Find where the given text appears and provide that cell's center as [X, Y] coordinate. 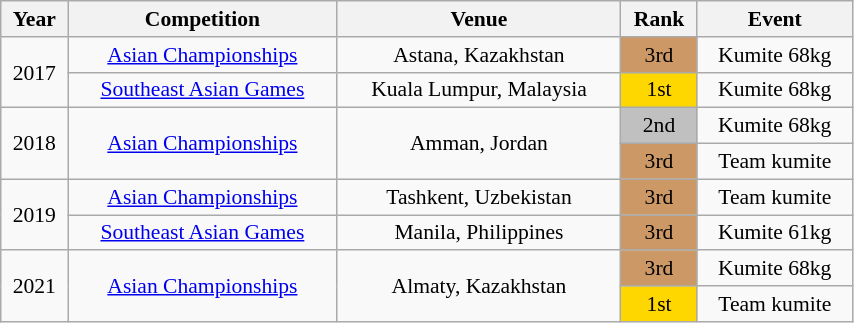
2nd [659, 126]
Manila, Philippines [479, 233]
2021 [34, 286]
Kumite 61kg [774, 233]
Year [34, 19]
Kuala Lumpur, Malaysia [479, 90]
Amman, Jordan [479, 144]
Rank [659, 19]
2017 [34, 72]
2019 [34, 214]
Tashkent, Uzbekistan [479, 197]
Event [774, 19]
Venue [479, 19]
2018 [34, 144]
Astana, Kazakhstan [479, 55]
Almaty, Kazakhstan [479, 286]
Competition [202, 19]
